Pinpoint the cell where the given text exists, returning its (x, y) midpoint coordinate. 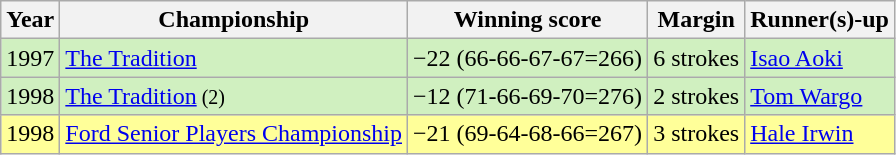
Winning score (528, 20)
1997 (30, 58)
2 strokes (696, 96)
Tom Wargo (820, 96)
−21 (69-64-68-66=267) (528, 134)
Hale Irwin (820, 134)
Ford Senior Players Championship (234, 134)
Year (30, 20)
6 strokes (696, 58)
−22 (66-66-67-67=266) (528, 58)
−12 (71-66-69-70=276) (528, 96)
3 strokes (696, 134)
Runner(s)-up (820, 20)
Margin (696, 20)
The Tradition (2) (234, 96)
The Tradition (234, 58)
Championship (234, 20)
Isao Aoki (820, 58)
